Find where the given text appears and provide that cell's center as [x, y] coordinate. 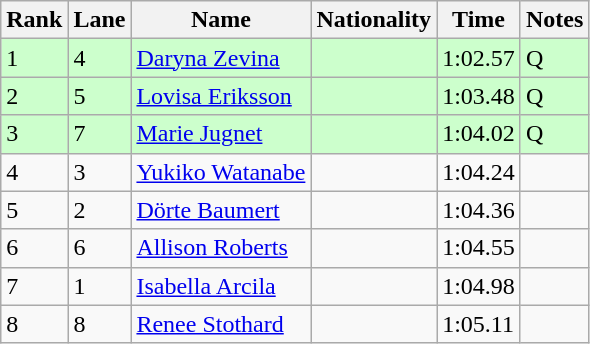
1:04.98 [479, 286]
1:02.57 [479, 58]
Yukiko Watanabe [221, 172]
Lovisa Eriksson [221, 96]
Time [479, 20]
Name [221, 20]
Isabella Arcila [221, 286]
Daryna Zevina [221, 58]
1:04.02 [479, 134]
Allison Roberts [221, 248]
Marie Jugnet [221, 134]
Nationality [374, 20]
1:03.48 [479, 96]
Renee Stothard [221, 324]
Dörte Baumert [221, 210]
1:05.11 [479, 324]
1:04.55 [479, 248]
1:04.36 [479, 210]
Rank [34, 20]
1:04.24 [479, 172]
Notes [554, 20]
Lane [100, 20]
